From the cell containing the given text, extract its center point as [X, Y] coordinate. 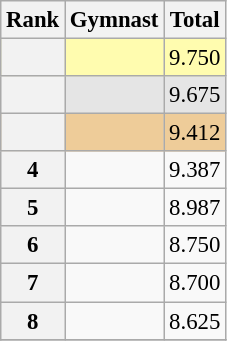
Total [195, 20]
8.750 [195, 245]
9.412 [195, 133]
4 [33, 170]
9.675 [195, 95]
8.625 [195, 321]
7 [33, 283]
Gymnast [114, 20]
8 [33, 321]
5 [33, 208]
6 [33, 245]
8.700 [195, 283]
9.387 [195, 170]
8.987 [195, 208]
Rank [33, 20]
9.750 [195, 58]
